Scan for the cell matching the given text and deliver its (x, y) coordinate at center. 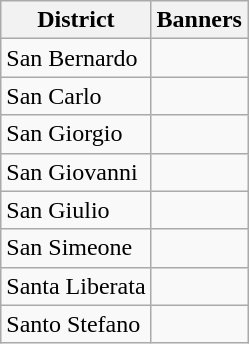
Banners (199, 20)
San Giulio (76, 210)
San Simeone (76, 248)
Santo Stefano (76, 324)
San Bernardo (76, 58)
San Giorgio (76, 134)
Santa Liberata (76, 286)
San Carlo (76, 96)
San Giovanni (76, 172)
District (76, 20)
